Return the [x, y] coordinate for the center point of the cell that contains the specified text.  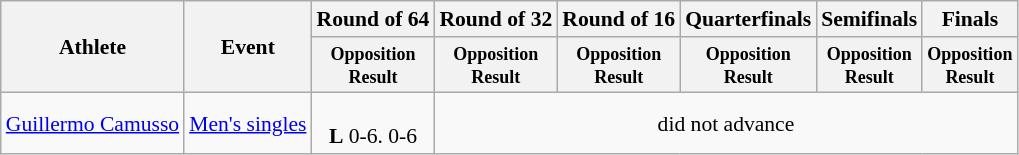
Athlete [92, 47]
Finals [970, 19]
Round of 32 [496, 19]
did not advance [726, 124]
Men's singles [248, 124]
Semifinals [869, 19]
Round of 16 [618, 19]
Guillermo Camusso [92, 124]
L 0-6. 0-6 [374, 124]
Quarterfinals [748, 19]
Round of 64 [374, 19]
Event [248, 47]
